Locate the cell with the specified text and output its (x, y) center coordinate. 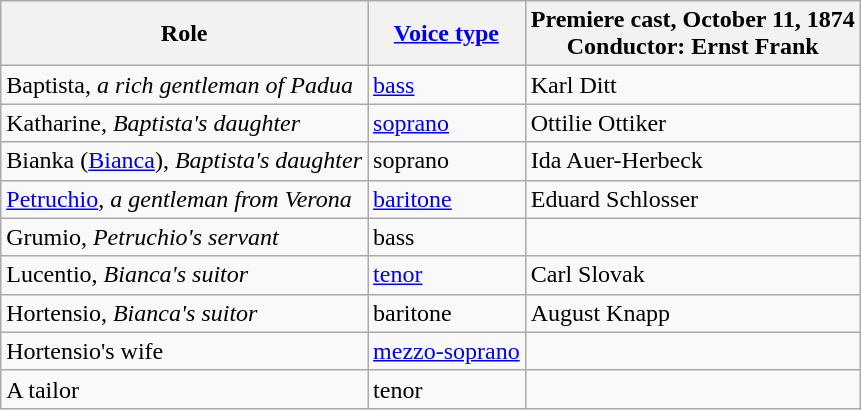
Ottilie Ottiker (692, 123)
Eduard Schlosser (692, 199)
Lucentio, Bianca's suitor (184, 275)
Hortensio's wife (184, 351)
Role (184, 34)
A tailor (184, 389)
Karl Ditt (692, 85)
Ida Auer-Herbeck (692, 161)
Voice type (447, 34)
Carl Slovak (692, 275)
Katharine, Baptista's daughter (184, 123)
mezzo-soprano (447, 351)
Bianka (Bianca), Baptista's daughter (184, 161)
Premiere cast, October 11, 1874Conductor: Ernst Frank (692, 34)
Petruchio, a gentleman from Verona (184, 199)
August Knapp (692, 313)
Hortensio, Bianca's suitor (184, 313)
Baptista, a rich gentleman of Padua (184, 85)
Grumio, Petruchio's servant (184, 237)
